Extract the [x, y] coordinate from the center of the cell holding the provided text.  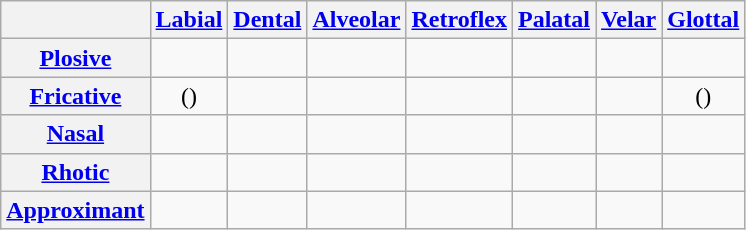
Velar [629, 20]
Dental [268, 20]
Approximant [76, 210]
Labial [189, 20]
Glottal [704, 20]
Nasal [76, 134]
Plosive [76, 58]
Fricative [76, 96]
Rhotic [76, 172]
Palatal [554, 20]
Retroflex [460, 20]
Alveolar [356, 20]
